Locate the cell with the specified text and output its [X, Y] center coordinate. 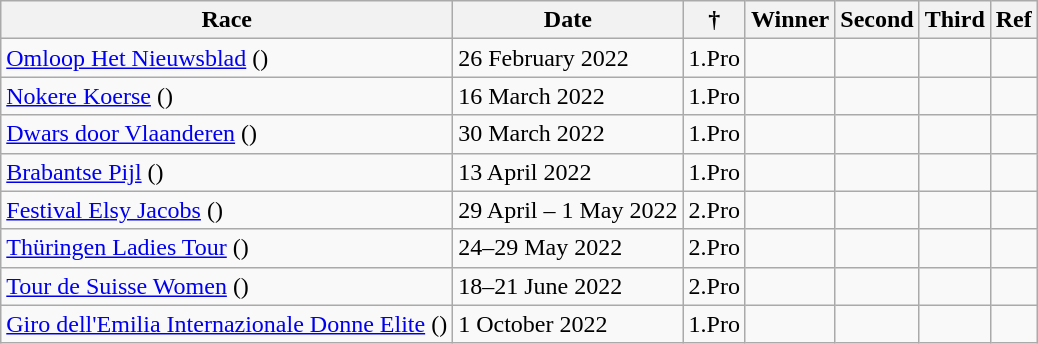
Festival Elsy Jacobs () [227, 210]
Omloop Het Nieuwsblad () [227, 58]
26 February 2022 [568, 58]
Winner [790, 20]
Thüringen Ladies Tour () [227, 248]
† [714, 20]
Giro dell'Emilia Internazionale Donne Elite () [227, 324]
Race [227, 20]
Nokere Koerse () [227, 96]
1 October 2022 [568, 324]
Ref [1014, 20]
30 March 2022 [568, 134]
Date [568, 20]
13 April 2022 [568, 172]
Second [877, 20]
Third [954, 20]
18–21 June 2022 [568, 286]
29 April – 1 May 2022 [568, 210]
Brabantse Pijl () [227, 172]
16 March 2022 [568, 96]
Dwars door Vlaanderen () [227, 134]
Tour de Suisse Women () [227, 286]
24–29 May 2022 [568, 248]
